Find where the given text appears and provide that cell's center as (X, Y) coordinate. 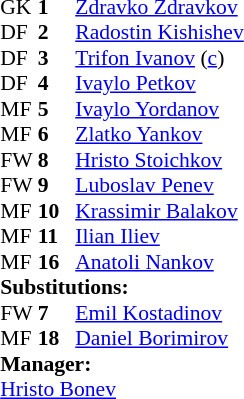
Krassimir Balakov (160, 211)
4 (57, 83)
9 (57, 185)
8 (57, 160)
Emil Kostadinov (160, 313)
Ivaylo Yordanov (160, 109)
Ilian Iliev (160, 237)
16 (57, 262)
18 (57, 339)
3 (57, 58)
6 (57, 135)
10 (57, 211)
Hristo Stoichkov (160, 160)
Luboslav Penev (160, 185)
Trifon Ivanov (c) (160, 58)
5 (57, 109)
Zlatko Yankov (160, 135)
11 (57, 237)
Ivaylo Petkov (160, 83)
Anatoli Nankov (160, 262)
7 (57, 313)
Substitutions: (122, 287)
Daniel Borimirov (160, 339)
Manager: (122, 364)
Radostin Kishishev (160, 33)
2 (57, 33)
